Capture the cell that displays the provided text and extract its [X, Y] central coordinate. 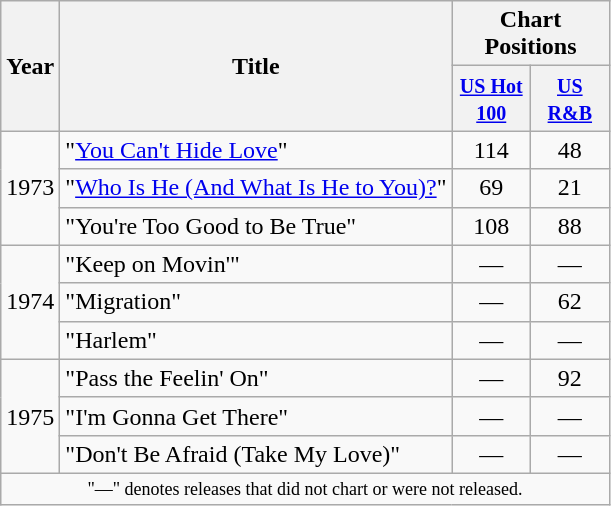
108 [492, 226]
"Who Is He (And What Is He to You)?" [256, 188]
1975 [30, 416]
Year [30, 66]
114 [492, 150]
"Pass the Feelin' On" [256, 378]
US Hot 100 [492, 98]
62 [570, 302]
US R&B [570, 98]
69 [492, 188]
"—" denotes releases that did not chart or were not released. [305, 488]
48 [570, 150]
1974 [30, 302]
Title [256, 66]
"You Can't Hide Love" [256, 150]
"I'm Gonna Get There" [256, 416]
"Don't Be Afraid (Take My Love)" [256, 454]
21 [570, 188]
1973 [30, 188]
88 [570, 226]
Chart Positions [530, 34]
"Migration" [256, 302]
92 [570, 378]
"Harlem" [256, 340]
"Keep on Movin'" [256, 264]
"You're Too Good to Be True" [256, 226]
